Search for the cell housing the specified text and yield its [X, Y] center coordinate. 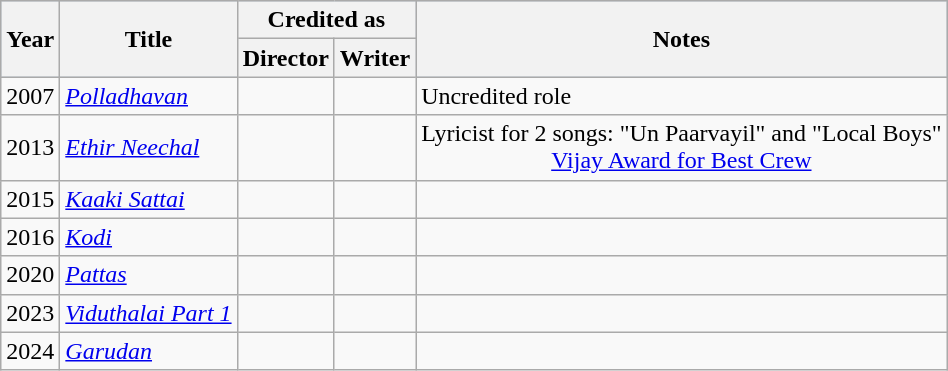
2007 [30, 96]
Director [286, 58]
2015 [30, 199]
2020 [30, 275]
Viduthalai Part 1 [148, 313]
Notes [682, 39]
Writer [374, 58]
2016 [30, 237]
2023 [30, 313]
Uncredited role [682, 96]
Garudan [148, 351]
Credited as [326, 20]
Pattas [148, 275]
Year [30, 39]
Ethir Neechal [148, 148]
Polladhavan [148, 96]
Kodi [148, 237]
Kaaki Sattai [148, 199]
Title [148, 39]
Lyricist for 2 songs: "Un Paarvayil" and "Local Boys"Vijay Award for Best Crew [682, 148]
2024 [30, 351]
2013 [30, 148]
